Return [x, y] of the center of cell containing provided text 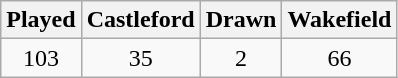
Wakefield [340, 20]
Played [41, 20]
2 [241, 58]
103 [41, 58]
35 [140, 58]
Drawn [241, 20]
Castleford [140, 20]
66 [340, 58]
